Pinpoint the cell where the given text exists, returning its (X, Y) midpoint coordinate. 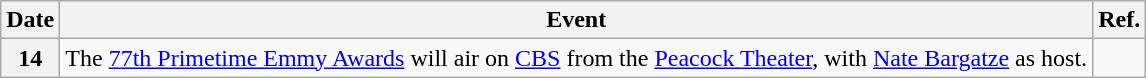
14 (30, 58)
Ref. (1120, 20)
Event (576, 20)
Date (30, 20)
The 77th Primetime Emmy Awards will air on CBS from the Peacock Theater, with Nate Bargatze as host. (576, 58)
